Determine the [X, Y] coordinate at the center of the cell enclosing the given text.  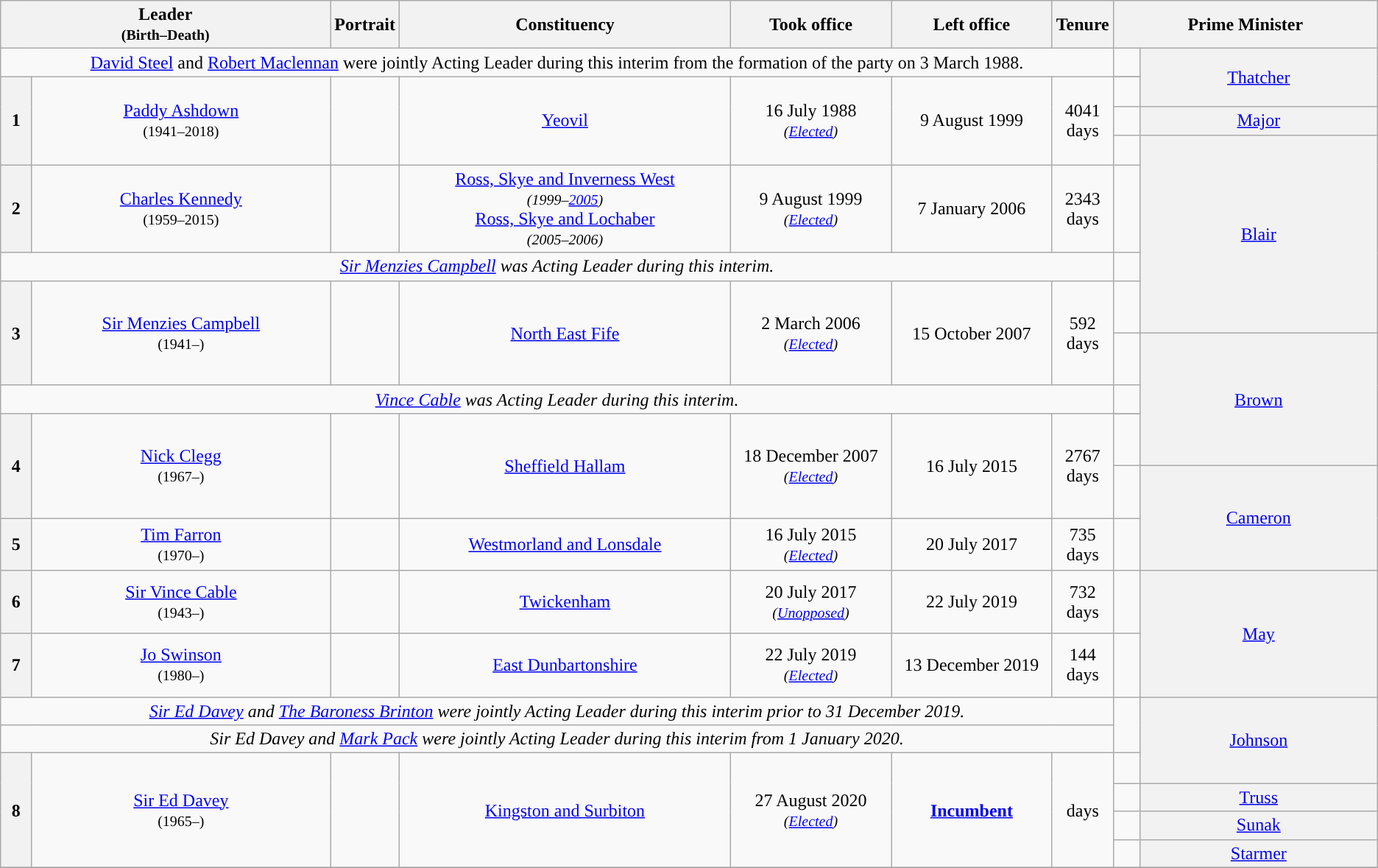
4 [16, 465]
22 July 2019(Elected) [810, 666]
David Steel and Robert Maclennan were jointly Acting Leader during this interim from the formation of the party on 3 March 1988. [557, 63]
Tim Farron(1970–) [181, 545]
Sir Vince Cable(1943–) [181, 602]
15 October 2007 [972, 333]
Westmorland and Lonsdale [565, 545]
2 [16, 209]
16 July 2015 [972, 465]
Ross, Skye and Inverness West(1999–2005)Ross, Skye and Lochaber(2005–2006) [565, 209]
May [1259, 634]
Charles Kennedy(1959–2015) [181, 209]
Johnson [1259, 741]
16 July 2015(Elected) [810, 545]
592 days [1082, 333]
Brown [1259, 399]
Twickenham [565, 602]
4041 days [1082, 121]
Sir Menzies Campbell(1941–) [181, 333]
Left office [972, 25]
Sir Ed Davey and The Baroness Brinton were jointly Acting Leader during this interim prior to 31 December 2019. [557, 711]
735 days [1082, 545]
22 July 2019 [972, 602]
9 August 1999 [972, 121]
27 August 2020(Elected) [810, 810]
East Dunbartonshire [565, 666]
8 [16, 810]
Portrait [365, 25]
Blair [1259, 234]
Prime Minister [1245, 25]
Nick Clegg(1967–) [181, 465]
2767 days [1082, 465]
732 days [1082, 602]
6 [16, 602]
Yeovil [565, 121]
Tenure [1082, 25]
1 [16, 121]
Leader(Birth–Death) [166, 25]
Sir Ed Davey(1965–) [181, 810]
20 July 2017 [972, 545]
5 [16, 545]
Truss [1259, 797]
13 December 2019 [972, 666]
Kingston and Surbiton [565, 810]
Jo Swinson(1980–) [181, 666]
7 [16, 666]
16 July 1988(Elected) [810, 121]
20 July 2017(Unopposed) [810, 602]
Major [1259, 121]
Starmer [1259, 853]
Paddy Ashdown(1941–2018) [181, 121]
2343 days [1082, 209]
Cameron [1259, 518]
Sheffield Hallam [565, 465]
18 December 2007(Elected) [810, 465]
Sir Ed Davey and Mark Pack were jointly Acting Leader during this interim from 1 January 2020. [557, 739]
Took office [810, 25]
144 days [1082, 666]
Constituency [565, 25]
Incumbent [972, 810]
Sir Menzies Campbell was Acting Leader during this interim. [557, 267]
Vince Cable was Acting Leader during this interim. [557, 399]
days [1082, 810]
North East Fife [565, 333]
9 August 1999(Elected) [810, 209]
7 January 2006 [972, 209]
Sunak [1259, 825]
Thatcher [1259, 78]
3 [16, 333]
2 March 2006(Elected) [810, 333]
